Extract the [x, y] coordinate from the center of the cell holding the provided text.  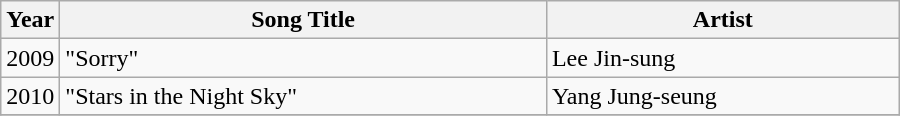
2009 [30, 58]
Year [30, 20]
2010 [30, 96]
Artist [722, 20]
Lee Jin-sung [722, 58]
"Sorry" [304, 58]
Song Title [304, 20]
"Stars in the Night Sky" [304, 96]
Yang Jung-seung [722, 96]
